Pinpoint the cell where the given text exists, returning its [x, y] midpoint coordinate. 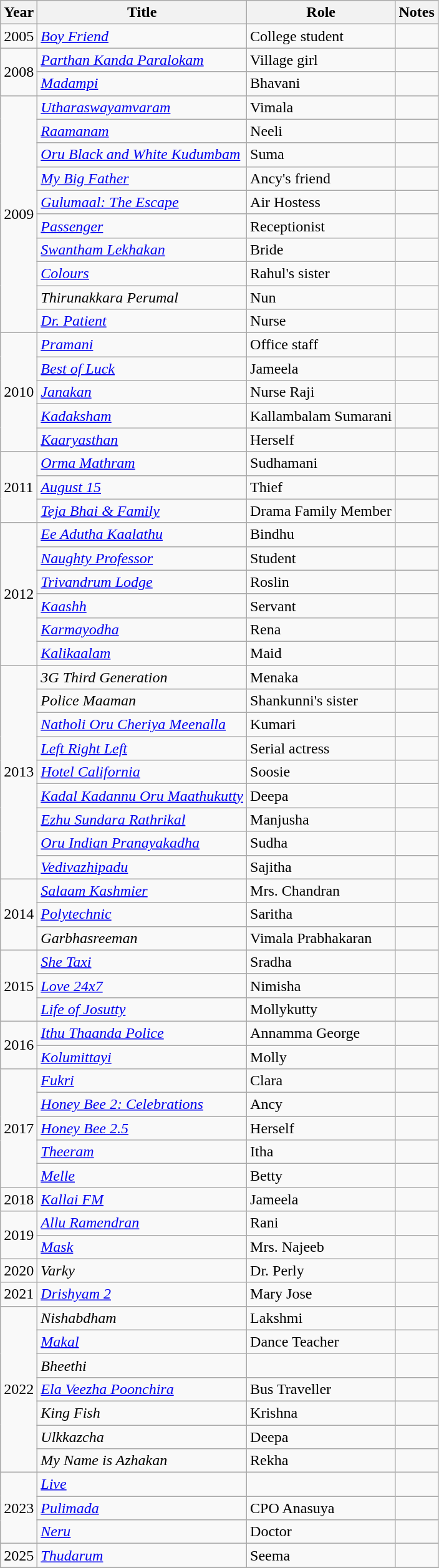
Boy Friend [142, 36]
Dr. Perly [321, 1270]
Clara [321, 1081]
Mrs. Najeeb [321, 1247]
Nurse [321, 321]
2020 [19, 1270]
Roslin [321, 582]
CPO Anasuya [321, 1508]
Sradha [321, 962]
My Name is Azhakan [142, 1461]
Gulumaal: The Escape [142, 202]
Ithu Thaanda Police [142, 1033]
Melle [142, 1176]
Maid [321, 653]
Oru Indian Pranayakadha [142, 843]
Annamma George [321, 1033]
Rekha [321, 1461]
Office staff [321, 345]
Rahul's sister [321, 273]
Love 24x7 [142, 985]
Serial actress [321, 748]
Hotel California [142, 772]
Utharaswayamvaram [142, 107]
2005 [19, 36]
Theeram [142, 1152]
Betty [321, 1176]
Receptionist [321, 226]
Molly [321, 1057]
Title [142, 12]
Police Maaman [142, 701]
2021 [19, 1294]
Bhavani [321, 84]
Sajitha [321, 867]
Kadaksham [142, 416]
My Big Father [142, 178]
2019 [19, 1235]
2025 [19, 1556]
Vimala [321, 107]
Suma [321, 155]
Sudhamani [321, 463]
Polytechnic [142, 914]
Best of Luck [142, 369]
Kaaryasthan [142, 440]
2018 [19, 1199]
Salaam Kashmier [142, 891]
2015 [19, 985]
Madampi [142, 84]
Mary Jose [321, 1294]
Itha [321, 1152]
Parthan Kanda Paralokam [142, 60]
Kallai FM [142, 1199]
Krishna [321, 1413]
Kalikaalam [142, 653]
Pulimada [142, 1508]
Thudarum [142, 1556]
Nimisha [321, 985]
Ezhu Sundara Rathrikal [142, 820]
Live [142, 1484]
College student [321, 36]
Rena [321, 629]
Lakshmi [321, 1318]
Nishabdham [142, 1318]
Sudha [321, 843]
Allu Ramendran [142, 1223]
Air Hostess [321, 202]
Dr. Patient [142, 321]
2010 [19, 392]
Thief [321, 487]
Ancy [321, 1105]
Mrs. Chandran [321, 891]
Doctor [321, 1532]
Life of Josutty [142, 1009]
Pramani [142, 345]
Naughty Professor [142, 558]
Ancy's friend [321, 178]
Village girl [321, 60]
Role [321, 12]
2016 [19, 1045]
Vimala Prabhakaran [321, 938]
2008 [19, 72]
2022 [19, 1389]
Swantham Lekhakan [142, 249]
Karmayodha [142, 629]
Left Right Left [142, 748]
Orma Mathram [142, 463]
Menaka [321, 677]
Saritha [321, 914]
Janakan [142, 392]
Kolumittayi [142, 1057]
2014 [19, 914]
Ulkkazcha [142, 1436]
Makal [142, 1342]
2017 [19, 1128]
Manjusha [321, 820]
Kadal Kadannu Oru Maathukutty [142, 796]
Drama Family Member [321, 511]
2009 [19, 215]
Kumari [321, 725]
Ee Adutha Kaalathu [142, 535]
Rani [321, 1223]
Bus Traveller [321, 1389]
King Fish [142, 1413]
Kallambalam Sumarani [321, 416]
Year [19, 12]
2011 [19, 487]
3G Third Generation [142, 677]
Garbhasreeman [142, 938]
August 15 [142, 487]
Nurse Raji [321, 392]
2012 [19, 594]
Nun [321, 298]
She Taxi [142, 962]
Teja Bhai & Family [142, 511]
Shankunni's sister [321, 701]
Seema [321, 1556]
Neru [142, 1532]
Bheethi [142, 1365]
2013 [19, 772]
Servant [321, 606]
Mask [142, 1247]
Varky [142, 1270]
Notes [417, 12]
Drishyam 2 [142, 1294]
Neeli [321, 131]
Vedivazhipadu [142, 867]
Colours [142, 273]
Honey Bee 2.5 [142, 1128]
Passenger [142, 226]
Fukri [142, 1081]
2023 [19, 1508]
Trivandrum Lodge [142, 582]
Bindhu [321, 535]
Dance Teacher [321, 1342]
Oru Black and White Kudumbam [142, 155]
Raamanam [142, 131]
Kaashh [142, 606]
Honey Bee 2: Celebrations [142, 1105]
Ela Veezha Poonchira [142, 1389]
Soosie [321, 772]
Thirunakkara Perumal [142, 298]
Student [321, 558]
Mollykutty [321, 1009]
Bride [321, 249]
Natholi Oru Cheriya Meenalla [142, 725]
